Scan for the cell matching the given text and deliver its (X, Y) coordinate at center. 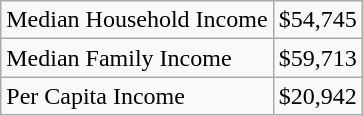
$59,713 (318, 58)
$54,745 (318, 20)
$20,942 (318, 96)
Per Capita Income (137, 96)
Median Household Income (137, 20)
Median Family Income (137, 58)
